Output the [x, y] coordinate of the center of the cell containing the given text.  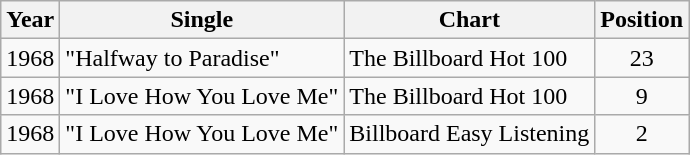
Single [202, 20]
Year [30, 20]
Position [642, 20]
23 [642, 58]
"Halfway to Paradise" [202, 58]
2 [642, 134]
9 [642, 96]
Billboard Easy Listening [470, 134]
Chart [470, 20]
